Provide the [X, Y] coordinate of the cell's center where the given text is located.  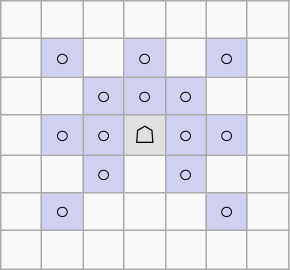
☖ [144, 135]
